Return (x, y) of the center of cell containing provided text 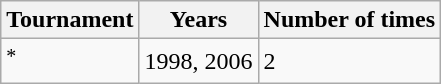
Number of times (350, 20)
* (70, 62)
1998, 2006 (198, 62)
2 (350, 62)
Years (198, 20)
Tournament (70, 20)
